Identify which cell holds the provided text, then report its [x, y] central coordinate. 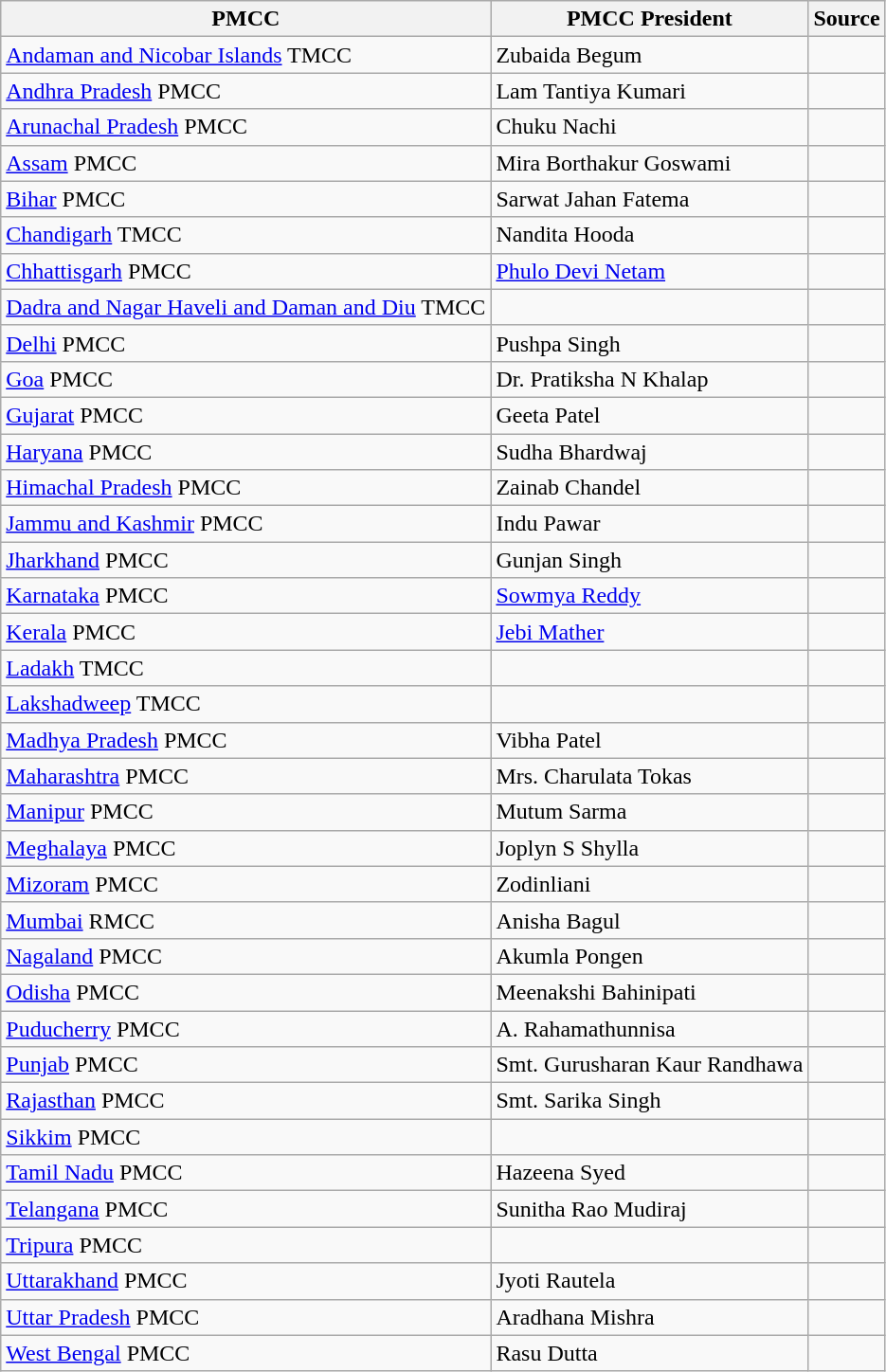
Telangana PMCC [246, 1209]
PMCC President [650, 19]
Arunachal Pradesh PMCC [246, 127]
Pushpa Singh [650, 343]
Sudha Bhardwaj [650, 452]
Joplyn S Shylla [650, 848]
Haryana PMCC [246, 452]
Gunjan Singh [650, 560]
Puducherry PMCC [246, 1028]
Maharashtra PMCC [246, 776]
Rasu Dutta [650, 1353]
Jharkhand PMCC [246, 560]
Zubaida Begum [650, 55]
PMCC [246, 19]
Madhya Pradesh PMCC [246, 740]
Rajasthan PMCC [246, 1101]
Lakshadweep TMCC [246, 704]
Chandigarh TMCC [246, 235]
Delhi PMCC [246, 343]
Akumla Pongen [650, 956]
Assam PMCC [246, 163]
Jammu and Kashmir PMCC [246, 524]
Lam Tantiya Kumari [650, 91]
Hazeena Syed [650, 1173]
Sikkim PMCC [246, 1137]
Zainab Chandel [650, 488]
Sarwat Jahan Fatema [650, 199]
Dadra and Nagar Haveli and Daman and Diu TMCC [246, 307]
Vibha Patel [650, 740]
Himachal Pradesh PMCC [246, 488]
Mutum Sarma [650, 812]
Anisha Bagul [650, 920]
Nandita Hooda [650, 235]
Smt. Gurusharan Kaur Randhawa [650, 1065]
Zodinliani [650, 884]
Karnataka PMCC [246, 596]
Uttar Pradesh PMCC [246, 1317]
Tripura PMCC [246, 1245]
Uttarakhand PMCC [246, 1281]
Punjab PMCC [246, 1065]
West Bengal PMCC [246, 1353]
A. Rahamathunnisa [650, 1028]
Chhattisgarh PMCC [246, 271]
Smt. Sarika Singh [650, 1101]
Tamil Nadu PMCC [246, 1173]
Source [847, 19]
Goa PMCC [246, 379]
Geeta Patel [650, 415]
Sunitha Rao Mudiraj [650, 1209]
Andaman and Nicobar Islands TMCC [246, 55]
Chuku Nachi [650, 127]
Mrs. Charulata Tokas [650, 776]
Ladakh TMCC [246, 668]
Mumbai RMCC [246, 920]
Manipur PMCC [246, 812]
Jyoti Rautela [650, 1281]
Dr. Pratiksha N Khalap [650, 379]
Kerala PMCC [246, 632]
Jebi Mather [650, 632]
Sowmya Reddy [650, 596]
Gujarat PMCC [246, 415]
Bihar PMCC [246, 199]
Meenakshi Bahinipati [650, 992]
Indu Pawar [650, 524]
Meghalaya PMCC [246, 848]
Nagaland PMCC [246, 956]
Phulo Devi Netam [650, 271]
Odisha PMCC [246, 992]
Mira Borthakur Goswami [650, 163]
Aradhana Mishra [650, 1317]
Mizoram PMCC [246, 884]
Andhra Pradesh PMCC [246, 91]
